Pinpoint the cell where the given text exists, returning its [X, Y] midpoint coordinate. 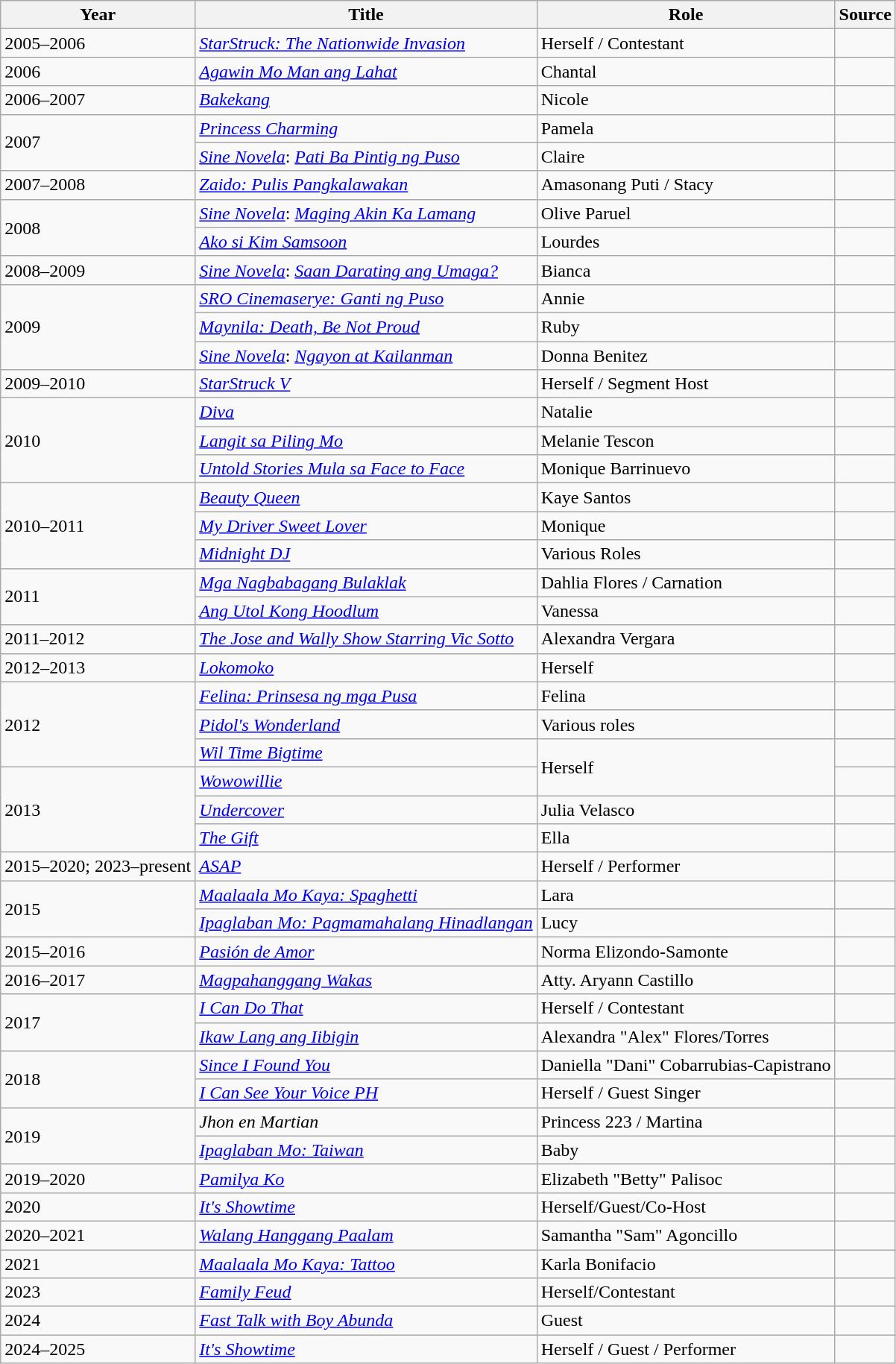
Olive Paruel [686, 213]
Monique Barrinuevo [686, 469]
SRO Cinemaserye: Ganti ng Puso [366, 298]
I Can See Your Voice PH [366, 1093]
Elizabeth "Betty" Palisoc [686, 1178]
Norma Elizondo-Samonte [686, 952]
Atty. Aryann Castillo [686, 980]
Monique [686, 526]
Mga Nagbabagang Bulaklak [366, 582]
My Driver Sweet Lover [366, 526]
2010 [98, 441]
StarStruck: The Nationwide Invasion [366, 43]
2018 [98, 1079]
Amasonang Puti / Stacy [686, 185]
Alexandra Vergara [686, 639]
Ikaw Lang ang Iibigin [366, 1037]
2009 [98, 327]
2011–2012 [98, 639]
Agawin Mo Man ang Lahat [366, 72]
Wil Time Bigtime [366, 752]
2021 [98, 1264]
Maynila: Death, Be Not Proud [366, 327]
StarStruck V [366, 384]
Dahlia Flores / Carnation [686, 582]
Natalie [686, 412]
2023 [98, 1292]
2019–2020 [98, 1178]
2012–2013 [98, 667]
Jhon en Martian [366, 1122]
Family Feud [366, 1292]
2005–2006 [98, 43]
2008–2009 [98, 270]
2010–2011 [98, 526]
Ruby [686, 327]
Herself / Guest Singer [686, 1093]
Nicole [686, 100]
Ella [686, 838]
Source [865, 15]
Role [686, 15]
Lucy [686, 923]
Sine Novela: Saan Darating ang Umaga? [366, 270]
Sine Novela: Pati Ba Pintig ng Puso [366, 157]
Maalaala Mo Kaya: Tattoo [366, 1264]
Karla Bonifacio [686, 1264]
Fast Talk with Boy Abunda [366, 1321]
Magpahanggang Wakas [366, 980]
Daniella "Dani" Cobarrubias-Capistrano [686, 1065]
Guest [686, 1321]
Herself/Contestant [686, 1292]
2006–2007 [98, 100]
Undercover [366, 809]
Midnight DJ [366, 554]
Title [366, 15]
Princess 223 / Martina [686, 1122]
Pamilya Ko [366, 1178]
I Can Do That [366, 1008]
Zaido: Pulis Pangkalawakan [366, 185]
2011 [98, 597]
Lourdes [686, 242]
Alexandra "Alex" Flores/Torres [686, 1037]
Julia Velasco [686, 809]
Felina [686, 696]
The Gift [366, 838]
2007–2008 [98, 185]
2007 [98, 142]
2017 [98, 1022]
Beauty Queen [366, 497]
Year [98, 15]
Wowowillie [366, 781]
Donna Benitez [686, 356]
2015 [98, 909]
Ipaglaban Mo: Pagmamahalang Hinadlangan [366, 923]
Maalaala Mo Kaya: Spaghetti [366, 895]
Ipaglaban Mo: Taiwan [366, 1150]
Lokomoko [366, 667]
2015–2016 [98, 952]
2020–2021 [98, 1235]
2008 [98, 227]
Herself / Performer [686, 867]
Baby [686, 1150]
Various roles [686, 724]
Melanie Tescon [686, 441]
Pasión de Amor [366, 952]
Lara [686, 895]
Diva [366, 412]
Herself / Segment Host [686, 384]
Sine Novela: Ngayon at Kailanman [366, 356]
Untold Stories Mula sa Face to Face [366, 469]
2006 [98, 72]
Walang Hanggang Paalam [366, 1235]
2013 [98, 809]
Ako si Kim Samsoon [366, 242]
2024–2025 [98, 1349]
Chantal [686, 72]
2012 [98, 724]
Herself / Guest / Performer [686, 1349]
Pidol's Wonderland [366, 724]
Bakekang [366, 100]
2009–2010 [98, 384]
2024 [98, 1321]
Bianca [686, 270]
The Jose and Wally Show Starring Vic Sotto [366, 639]
2015–2020; 2023–present [98, 867]
2020 [98, 1207]
Langit sa Piling Mo [366, 441]
2016–2017 [98, 980]
Kaye Santos [686, 497]
Vanessa [686, 611]
Ang Utol Kong Hoodlum [366, 611]
Felina: Prinsesa ng mga Pusa [366, 696]
Herself/Guest/Co-Host [686, 1207]
2019 [98, 1136]
Since I Found You [366, 1065]
Sine Novela: Maging Akin Ka Lamang [366, 213]
Annie [686, 298]
Pamela [686, 128]
Princess Charming [366, 128]
Samantha "Sam" Agoncillo [686, 1235]
ASAP [366, 867]
Claire [686, 157]
Various Roles [686, 554]
